Pinpoint the cell where the given text exists, returning its [x, y] midpoint coordinate. 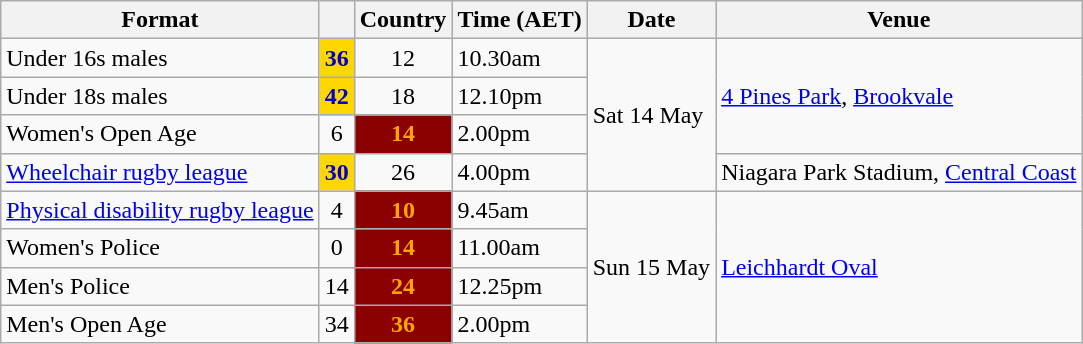
Time (AET) [520, 20]
9.45am [520, 210]
4 Pines Park, Brookvale [899, 96]
10.30am [520, 58]
30 [336, 172]
26 [403, 172]
4.00pm [520, 172]
Under 16s males [160, 58]
11.00am [520, 248]
Sun 15 May [651, 267]
Sat 14 May [651, 115]
10 [403, 210]
Niagara Park Stadium, Central Coast [899, 172]
Men's Police [160, 286]
12 [403, 58]
Leichhardt Oval [899, 267]
12.25pm [520, 286]
Format [160, 20]
Women's Open Age [160, 134]
Date [651, 20]
12.10pm [520, 96]
Wheelchair rugby league [160, 172]
6 [336, 134]
24 [403, 286]
Women's Police [160, 248]
34 [336, 324]
Country [403, 20]
Under 18s males [160, 96]
Men's Open Age [160, 324]
4 [336, 210]
18 [403, 96]
42 [336, 96]
Physical disability rugby league [160, 210]
Venue [899, 20]
0 [336, 248]
